Identify which cell holds the provided text, then report its [x, y] central coordinate. 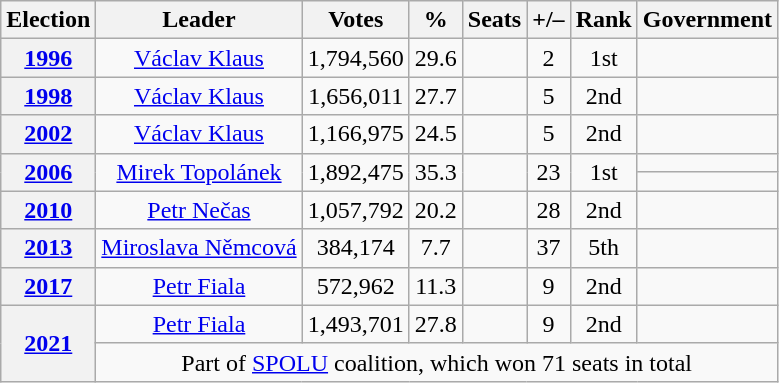
Petr Nečas [199, 210]
2021 [48, 343]
2006 [48, 172]
% [436, 20]
572,962 [356, 286]
11.3 [436, 286]
2002 [48, 134]
Votes [356, 20]
Leader [199, 20]
Election [48, 20]
24.5 [436, 134]
2 [548, 58]
1,794,560 [356, 58]
28 [548, 210]
1,057,792 [356, 210]
Government [707, 20]
1,892,475 [356, 172]
37 [548, 248]
20.2 [436, 210]
7.7 [436, 248]
2010 [48, 210]
35.3 [436, 172]
Seats [494, 20]
Rank [604, 20]
2013 [48, 248]
5th [604, 248]
27.8 [436, 324]
1998 [48, 96]
384,174 [356, 248]
23 [548, 172]
1996 [48, 58]
Mirek Topolánek [199, 172]
1,493,701 [356, 324]
+/– [548, 20]
1,656,011 [356, 96]
Miroslava Němcová [199, 248]
Part of SPOLU coalition, which won 71 seats in total [437, 362]
2017 [48, 286]
27.7 [436, 96]
29.6 [436, 58]
1,166,975 [356, 134]
